Return (x, y) of the center of cell containing provided text 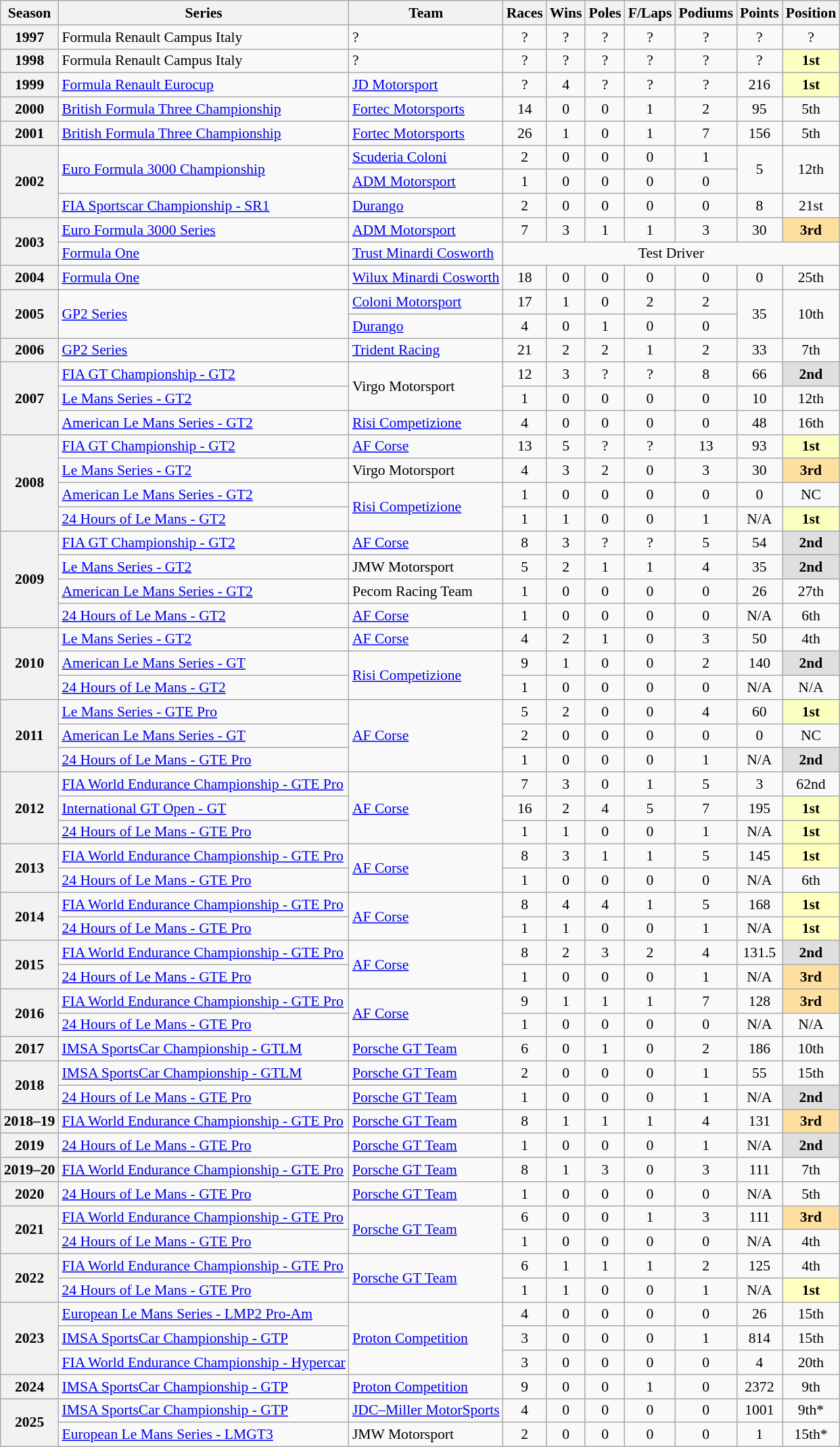
48 (760, 423)
2025 (30, 1422)
Trident Racing (426, 350)
10 (760, 398)
128 (760, 1001)
216 (760, 85)
2019 (30, 1146)
Coloni Motorsport (426, 302)
145 (760, 856)
25th (811, 278)
18 (525, 278)
55 (760, 1074)
2009 (30, 579)
1999 (30, 85)
Podiums (706, 13)
15th* (811, 1435)
168 (760, 904)
60 (760, 712)
2008 (30, 482)
Wins (566, 13)
European Le Mans Series - LMGT3 (203, 1435)
2003 (30, 242)
16 (525, 808)
2024 (30, 1387)
Euro Formula 3000 Championship (203, 169)
Euro Formula 3000 Series (203, 230)
14 (525, 110)
2006 (30, 350)
2023 (30, 1338)
F/Laps (651, 13)
2020 (30, 1194)
2022 (30, 1279)
2016 (30, 1013)
Position (811, 13)
156 (760, 133)
Season (30, 13)
814 (760, 1339)
Points (760, 13)
Test Driver (672, 254)
186 (760, 1049)
12 (525, 375)
9th* (811, 1410)
21 (525, 350)
131.5 (760, 953)
2011 (30, 736)
2013 (30, 869)
17 (525, 302)
JD Motorsport (426, 85)
20th (811, 1362)
54 (760, 543)
Team (426, 13)
140 (760, 664)
195 (760, 808)
Scuderia Coloni (426, 158)
Wilux Minardi Cosworth (426, 278)
2004 (30, 278)
2010 (30, 663)
2021 (30, 1230)
International GT Open - GT (203, 808)
2019–20 (30, 1170)
2000 (30, 110)
2005 (30, 314)
66 (760, 375)
FIA Sportscar Championship - SR1 (203, 206)
33 (760, 350)
62nd (811, 784)
2015 (30, 965)
2001 (30, 133)
2017 (30, 1049)
2007 (30, 399)
27th (811, 591)
JDC–Miller MotorSports (426, 1410)
2014 (30, 916)
93 (760, 446)
131 (760, 1122)
European Le Mans Series - LMP2 Pro-Am (203, 1314)
9th (811, 1387)
2018–19 (30, 1122)
Trust Minardi Cosworth (426, 254)
Pecom Racing Team (426, 591)
2002 (30, 181)
2012 (30, 808)
1998 (30, 61)
1997 (30, 37)
1001 (760, 1410)
Formula Renault Eurocup (203, 85)
125 (760, 1266)
2018 (30, 1085)
Races (525, 13)
50 (760, 639)
FIA World Endurance Championship - Hypercar (203, 1362)
95 (760, 110)
2372 (760, 1387)
16th (811, 423)
21st (811, 206)
Le Mans Series - GTE Pro (203, 712)
Series (203, 13)
Poles (605, 13)
